Provide the [X, Y] coordinate of the cell's center where the given text is located.  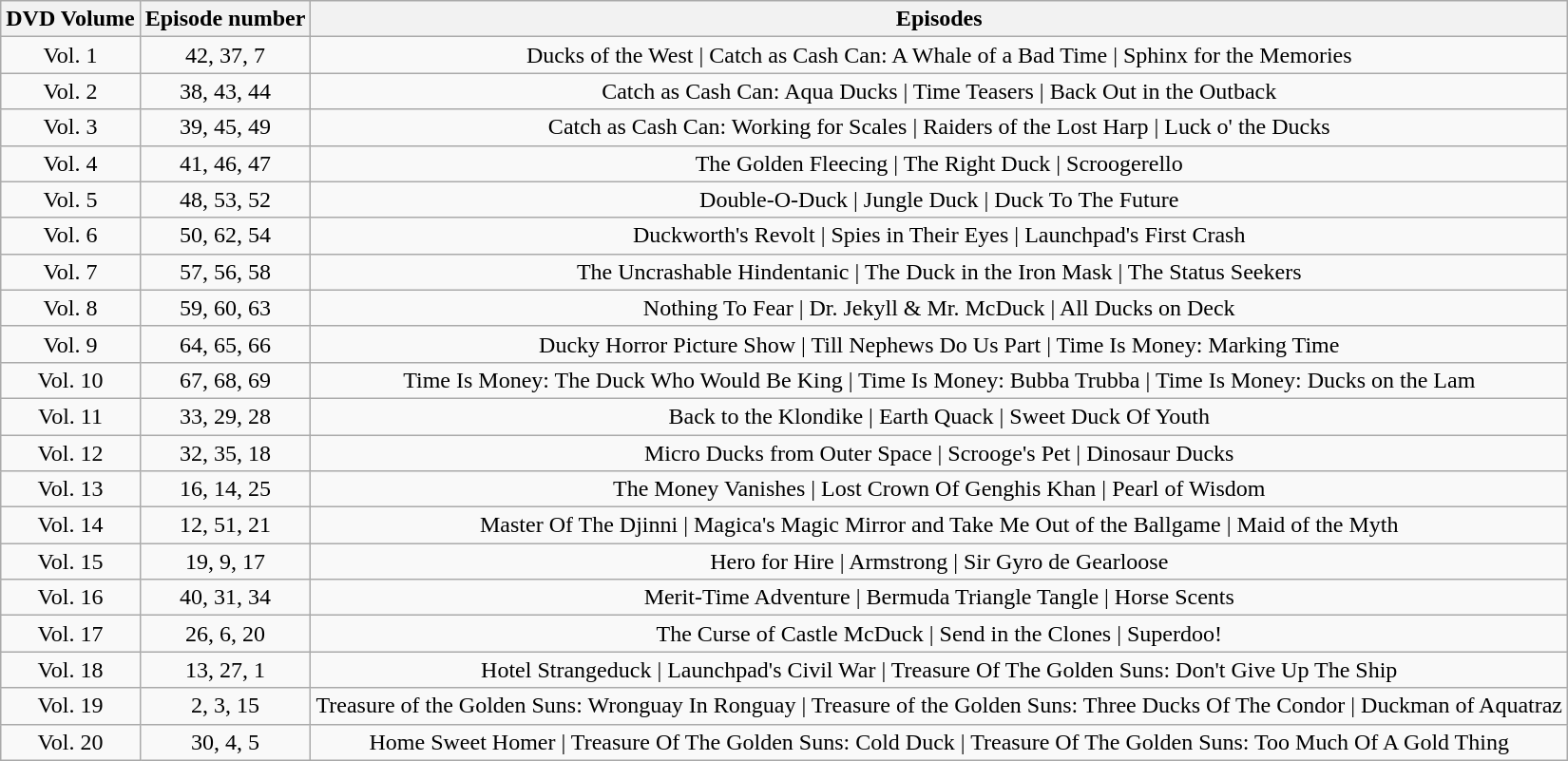
Home Sweet Homer | Treasure Of The Golden Suns: Cold Duck | Treasure Of The Golden Suns: Too Much Of A Gold Thing [939, 742]
Merit-Time Adventure | Bermuda Triangle Tangle | Horse Scents [939, 598]
26, 6, 20 [225, 634]
Ducky Horror Picture Show | Till Nephews Do Us Part | Time Is Money: Marking Time [939, 344]
Vol. 2 [70, 91]
40, 31, 34 [225, 598]
19, 9, 17 [225, 561]
Vol. 16 [70, 598]
Episodes [939, 19]
Vol. 14 [70, 525]
Treasure of the Golden Suns: Wronguay In Ronguay | Treasure of the Golden Suns: Three Ducks Of The Condor | Duckman of Aquatraz [939, 706]
Hero for Hire | Armstrong | Sir Gyro de Gearloose [939, 561]
Vol. 12 [70, 453]
Vol. 15 [70, 561]
39, 45, 49 [225, 127]
The Golden Fleecing | The Right Duck | Scroogerello [939, 163]
Duckworth's Revolt | Spies in Their Eyes | Launchpad's First Crash [939, 236]
50, 62, 54 [225, 236]
41, 46, 47 [225, 163]
Vol. 3 [70, 127]
Master Of The Djinni | Magica's Magic Mirror and Take Me Out of the Ballgame | Maid of the Myth [939, 525]
Micro Ducks from Outer Space | Scrooge's Pet | Dinosaur Ducks [939, 453]
Vol. 4 [70, 163]
The Curse of Castle McDuck | Send in the Clones | Superdoo! [939, 634]
Episode number [225, 19]
67, 68, 69 [225, 380]
33, 29, 28 [225, 416]
Vol. 13 [70, 489]
48, 53, 52 [225, 200]
Vol. 6 [70, 236]
59, 60, 63 [225, 308]
Vol. 8 [70, 308]
12, 51, 21 [225, 525]
42, 37, 7 [225, 55]
Vol. 7 [70, 272]
Vol. 18 [70, 670]
2, 3, 15 [225, 706]
Vol. 20 [70, 742]
Time Is Money: The Duck Who Would Be King | Time Is Money: Bubba Trubba | Time Is Money: Ducks on the Lam [939, 380]
The Money Vanishes | Lost Crown Of Genghis Khan | Pearl of Wisdom [939, 489]
Catch as Cash Can: Aqua Ducks | Time Teasers | Back Out in the Outback [939, 91]
38, 43, 44 [225, 91]
30, 4, 5 [225, 742]
Vol. 19 [70, 706]
Nothing To Fear | Dr. Jekyll & Mr. McDuck | All Ducks on Deck [939, 308]
Catch as Cash Can: Working for Scales | Raiders of the Lost Harp | Luck o' the Ducks [939, 127]
32, 35, 18 [225, 453]
57, 56, 58 [225, 272]
Vol. 1 [70, 55]
64, 65, 66 [225, 344]
Vol. 17 [70, 634]
Back to the Klondike | Earth Quack | Sweet Duck Of Youth [939, 416]
16, 14, 25 [225, 489]
Hotel Strangeduck | Launchpad's Civil War | Treasure Of The Golden Suns: Don't Give Up The Ship [939, 670]
Vol. 9 [70, 344]
Vol. 5 [70, 200]
DVD Volume [70, 19]
13, 27, 1 [225, 670]
Ducks of the West | Catch as Cash Can: A Whale of a Bad Time | Sphinx for the Memories [939, 55]
Vol. 10 [70, 380]
The Uncrashable Hindentanic | The Duck in the Iron Mask | The Status Seekers [939, 272]
Vol. 11 [70, 416]
Double-O-Duck | Jungle Duck | Duck To The Future [939, 200]
